From the cell containing the given text, extract its center point as [X, Y] coordinate. 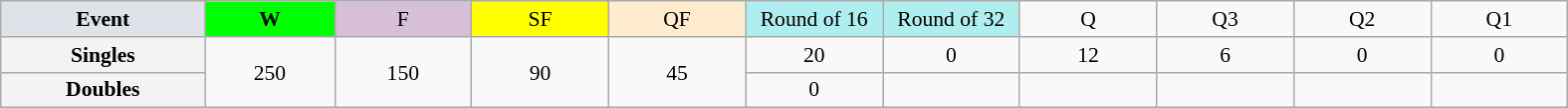
Event [104, 19]
6 [1226, 55]
Round of 16 [814, 19]
20 [814, 55]
SF [541, 19]
90 [541, 72]
W [270, 19]
Singles [104, 55]
Doubles [104, 90]
Q2 [1362, 19]
Q3 [1226, 19]
Round of 32 [951, 19]
12 [1088, 55]
Q1 [1499, 19]
150 [403, 72]
45 [677, 72]
Q [1088, 19]
QF [677, 19]
F [403, 19]
250 [270, 72]
